Find where the given text appears and provide that cell's center as (x, y) coordinate. 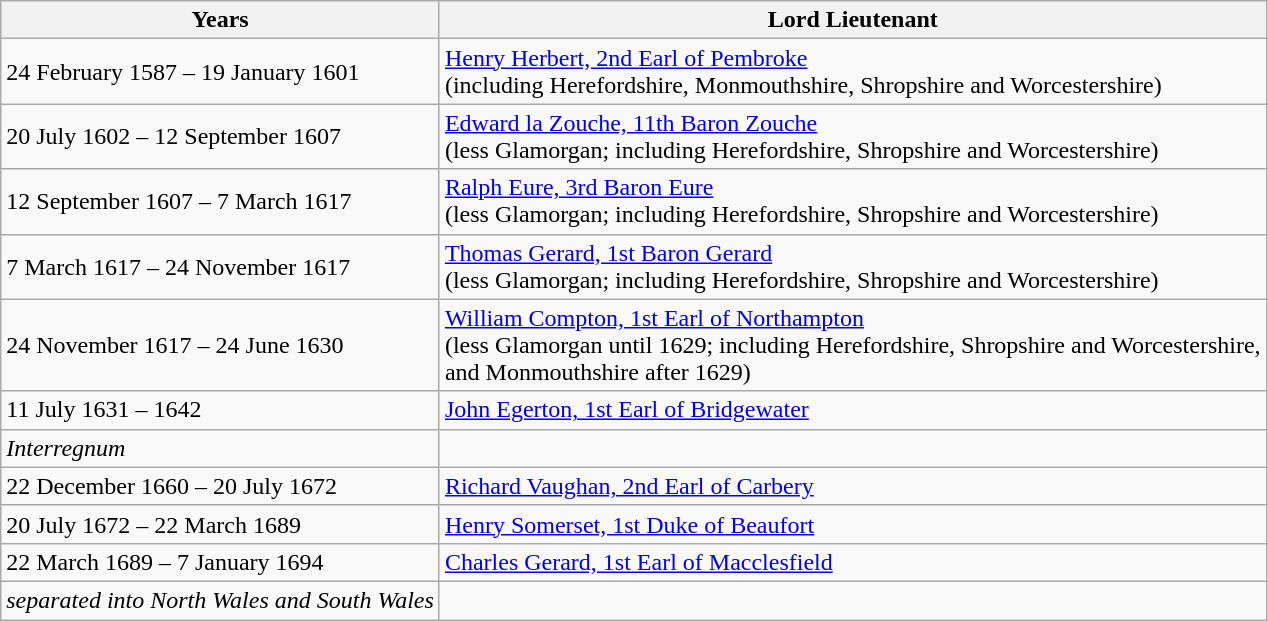
Charles Gerard, 1st Earl of Macclesfield (852, 562)
22 December 1660 – 20 July 1672 (220, 486)
Interregnum (220, 448)
20 July 1602 – 12 September 1607 (220, 136)
Lord Lieutenant (852, 20)
Ralph Eure, 3rd Baron Eure (less Glamorgan; including Herefordshire, Shropshire and Worcestershire) (852, 202)
12 September 1607 – 7 March 1617 (220, 202)
John Egerton, 1st Earl of Bridgewater (852, 410)
Henry Somerset, 1st Duke of Beaufort (852, 524)
20 July 1672 – 22 March 1689 (220, 524)
7 March 1617 – 24 November 1617 (220, 266)
22 March 1689 – 7 January 1694 (220, 562)
Henry Herbert, 2nd Earl of Pembroke (including Herefordshire, Monmouthshire, Shropshire and Worcestershire) (852, 72)
Edward la Zouche, 11th Baron Zouche (less Glamorgan; including Herefordshire, Shropshire and Worcestershire) (852, 136)
Thomas Gerard, 1st Baron Gerard (less Glamorgan; including Herefordshire, Shropshire and Worcestershire) (852, 266)
24 November 1617 – 24 June 1630 (220, 345)
Years (220, 20)
11 July 1631 – 1642 (220, 410)
24 February 1587 – 19 January 1601 (220, 72)
separated into North Wales and South Wales (220, 600)
Richard Vaughan, 2nd Earl of Carbery (852, 486)
